Provide the [x, y] coordinate of the cell's center where the given text is located.  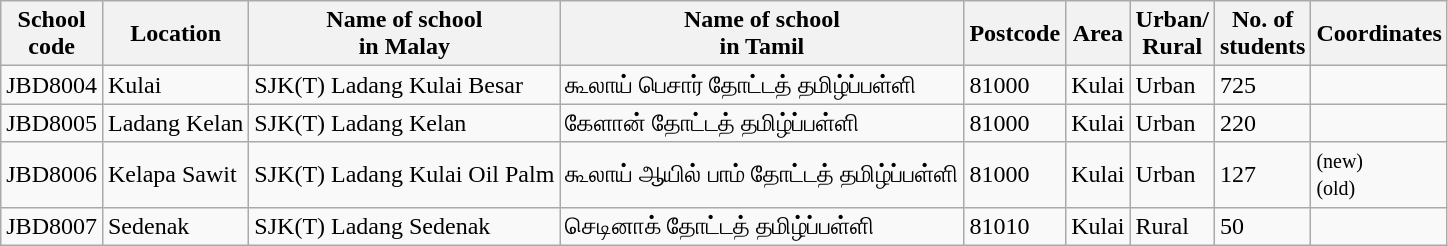
No. ofstudents [1262, 34]
SJK(T) Ladang Kelan [404, 123]
725 [1262, 85]
Rural [1172, 226]
127 [1262, 174]
Schoolcode [52, 34]
SJK(T) Ladang Kulai Oil Palm [404, 174]
JBD8005 [52, 123]
SJK(T) Ladang Kulai Besar [404, 85]
கேளான் தோட்டத் தமிழ்ப்பள்ளி [762, 123]
Name of schoolin Malay [404, 34]
Area [1098, 34]
கூலாய் ஆயில் பாம் தோட்டத் தமிழ்ப்பள்ளி [762, 174]
SJK(T) Ladang Sedenak [404, 226]
Postcode [1015, 34]
50 [1262, 226]
Urban/Rural [1172, 34]
JBD8004 [52, 85]
81010 [1015, 226]
Kelapa Sawit [175, 174]
Name of schoolin Tamil [762, 34]
220 [1262, 123]
JBD8007 [52, 226]
Location [175, 34]
கூலாய் பெசார் தோட்டத் தமிழ்ப்பள்ளி [762, 85]
செடினாக் தோட்டத் தமிழ்ப்பள்ளி [762, 226]
Coordinates [1379, 34]
JBD8006 [52, 174]
(new)(old) [1379, 174]
Sedenak [175, 226]
Ladang Kelan [175, 123]
